Locate the cell with the specified text and output its [X, Y] center coordinate. 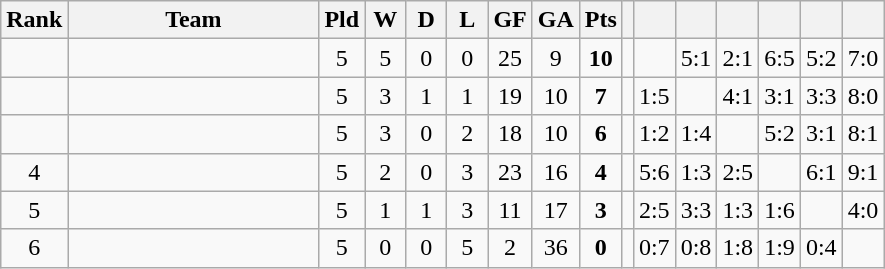
GF [510, 20]
Team [194, 20]
2:1 [738, 58]
0:8 [696, 248]
8:1 [863, 134]
6:1 [821, 172]
0:4 [821, 248]
23 [510, 172]
5:6 [654, 172]
4:1 [738, 96]
Rank [34, 20]
18 [510, 134]
19 [510, 96]
L [468, 20]
1:2 [654, 134]
36 [556, 248]
GA [556, 20]
D [426, 20]
6:5 [780, 58]
8:0 [863, 96]
7:0 [863, 58]
25 [510, 58]
1:9 [780, 248]
4:0 [863, 210]
1:8 [738, 248]
Pld [342, 20]
1:5 [654, 96]
17 [556, 210]
1:4 [696, 134]
7 [600, 96]
16 [556, 172]
0:7 [654, 248]
11 [510, 210]
9:1 [863, 172]
W [386, 20]
9 [556, 58]
5:1 [696, 58]
Pts [600, 20]
1:6 [780, 210]
